Search for the cell housing the specified text and yield its (x, y) center coordinate. 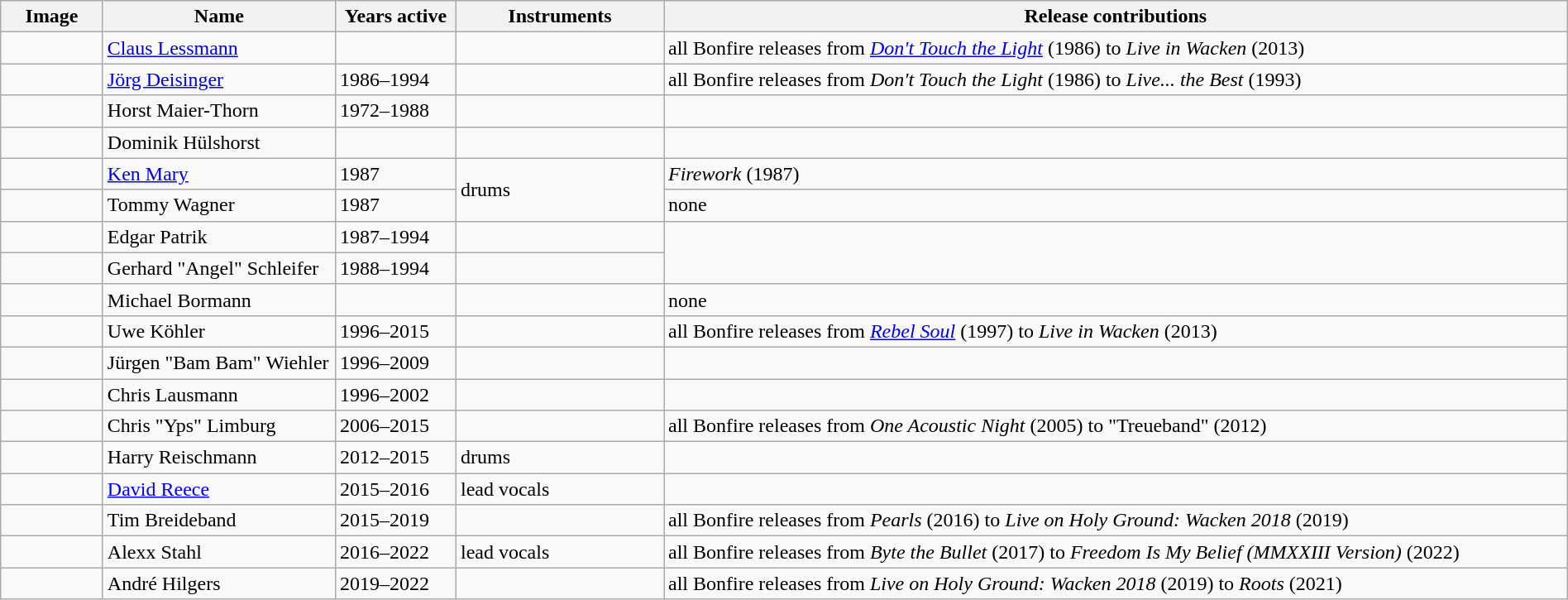
1996–2009 (395, 362)
André Hilgers (218, 583)
Name (218, 17)
Jürgen "Bam Bam" Wiehler (218, 362)
Firework (1987) (1115, 174)
all Bonfire releases from One Acoustic Night (2005) to "Treueband" (2012) (1115, 426)
2016–2022 (395, 552)
Tim Breideband (218, 521)
Tommy Wagner (218, 205)
Image (52, 17)
Release contributions (1115, 17)
1996–2015 (395, 331)
all Bonfire releases from Don't Touch the Light (1986) to Live... the Best (1993) (1115, 79)
Chris "Yps" Limburg (218, 426)
1988–1994 (395, 268)
1987–1994 (395, 237)
all Bonfire releases from Rebel Soul (1997) to Live in Wacken (2013) (1115, 331)
2015–2016 (395, 489)
2012–2015 (395, 458)
Jörg Deisinger (218, 79)
Claus Lessmann (218, 48)
Gerhard "Angel" Schleifer (218, 268)
all Bonfire releases from Live on Holy Ground: Wacken 2018 (2019) to Roots (2021) (1115, 583)
1972–1988 (395, 111)
2019–2022 (395, 583)
David Reece (218, 489)
1986–1994 (395, 79)
Horst Maier-Thorn (218, 111)
Ken Mary (218, 174)
1996–2002 (395, 395)
Edgar Patrik (218, 237)
Alexx Stahl (218, 552)
all Bonfire releases from Don't Touch the Light (1986) to Live in Wacken (2013) (1115, 48)
Instruments (559, 17)
Chris Lausmann (218, 395)
Uwe Köhler (218, 331)
2006–2015 (395, 426)
all Bonfire releases from Pearls (2016) to Live on Holy Ground: Wacken 2018 (2019) (1115, 521)
Michael Bormann (218, 300)
Years active (395, 17)
Harry Reischmann (218, 458)
Dominik Hülshorst (218, 142)
2015–2019 (395, 521)
all Bonfire releases from Byte the Bullet (2017) to Freedom Is My Belief (MMXXIII Version) (2022) (1115, 552)
